Return the (x, y) coordinate for the center point of the cell that contains the specified text.  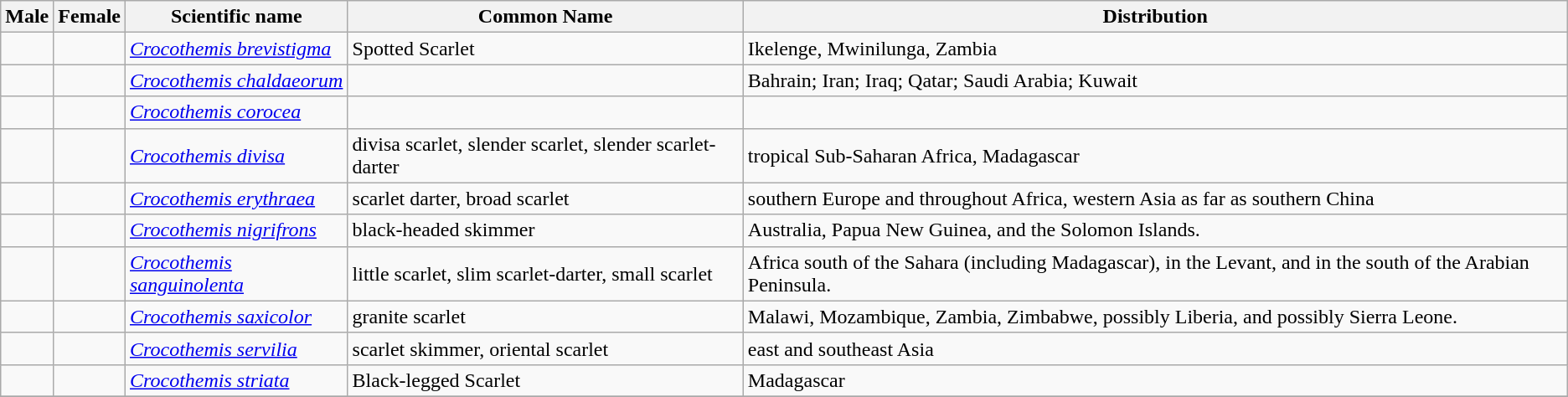
Australia, Papua New Guinea, and the Solomon Islands. (1155, 230)
Crocothemis erythraea (236, 198)
granite scarlet (545, 317)
Crocothemis corocea (236, 112)
Distribution (1155, 17)
black-headed skimmer (545, 230)
east and southeast Asia (1155, 348)
Crocothemis saxicolor (236, 317)
divisa scarlet, slender scarlet, slender scarlet-darter (545, 156)
Crocothemis chaldaeorum (236, 80)
Black-legged Scarlet (545, 380)
Scientific name (236, 17)
Malawi, Mozambique, Zambia, Zimbabwe, possibly Liberia, and possibly Sierra Leone. (1155, 317)
southern Europe and throughout Africa, western Asia as far as southern China (1155, 198)
tropical Sub-Saharan Africa, Madagascar (1155, 156)
Crocothemis servilia (236, 348)
scarlet skimmer, oriental scarlet (545, 348)
Bahrain; Iran; Iraq; Qatar; Saudi Arabia; Kuwait (1155, 80)
Common Name (545, 17)
Spotted Scarlet (545, 49)
Crocothemis striata (236, 380)
Female (90, 17)
little scarlet, slim scarlet-darter, small scarlet (545, 273)
scarlet darter, broad scarlet (545, 198)
Africa south of the Sahara (including Madagascar), in the Levant, and in the south of the Arabian Peninsula. (1155, 273)
Crocothemis sanguinolenta (236, 273)
Crocothemis brevistigma (236, 49)
Crocothemis nigrifrons (236, 230)
Ikelenge, Mwinilunga, Zambia (1155, 49)
Male (27, 17)
Madagascar (1155, 380)
Crocothemis divisa (236, 156)
